From the cell containing the given text, extract its center point as (X, Y) coordinate. 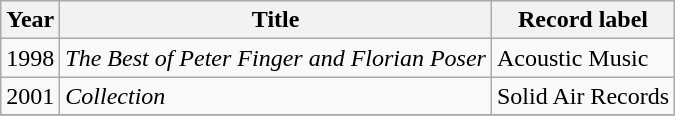
Acoustic Music (582, 58)
The Best of Peter Finger and Florian Poser (276, 58)
Collection (276, 96)
2001 (30, 96)
Year (30, 20)
Solid Air Records (582, 96)
Record label (582, 20)
1998 (30, 58)
Title (276, 20)
